Search for the cell housing the specified text and yield its [x, y] center coordinate. 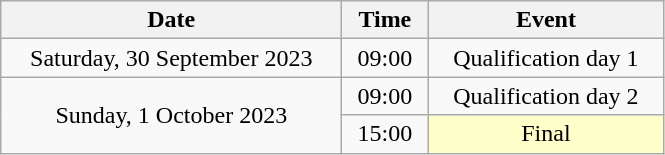
Event [546, 20]
Date [172, 20]
Saturday, 30 September 2023 [172, 58]
Qualification day 1 [546, 58]
Final [546, 134]
Sunday, 1 October 2023 [172, 115]
15:00 [385, 134]
Time [385, 20]
Qualification day 2 [546, 96]
